From the cell containing the given text, extract its center point as [x, y] coordinate. 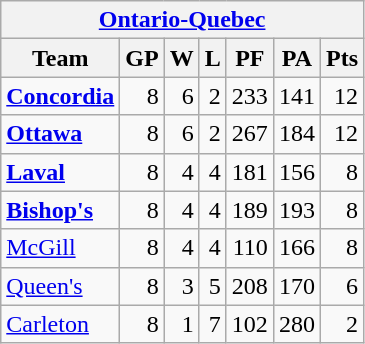
166 [296, 248]
Ontario-Quebec [182, 20]
Ottawa [60, 134]
Pts [342, 58]
184 [296, 134]
Carleton [60, 324]
1 [182, 324]
170 [296, 286]
193 [296, 210]
McGill [60, 248]
267 [250, 134]
189 [250, 210]
181 [250, 172]
PA [296, 58]
Concordia [60, 96]
102 [250, 324]
156 [296, 172]
PF [250, 58]
GP [142, 58]
3 [182, 286]
233 [250, 96]
Bishop's [60, 210]
Queen's [60, 286]
Team [60, 58]
7 [212, 324]
208 [250, 286]
280 [296, 324]
141 [296, 96]
110 [250, 248]
L [212, 58]
5 [212, 286]
W [182, 58]
Laval [60, 172]
